Capture the cell that displays the provided text and extract its [X, Y] central coordinate. 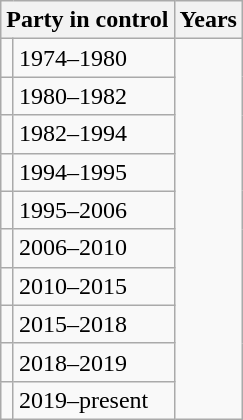
Years [208, 20]
1980–1982 [94, 96]
1994–1995 [94, 172]
Party in control [88, 20]
2010–2015 [94, 286]
2006–2010 [94, 248]
2019–present [94, 400]
1995–2006 [94, 210]
1974–1980 [94, 58]
2015–2018 [94, 324]
1982–1994 [94, 134]
2018–2019 [94, 362]
